For the text-containing cell, return its midpoint in [X, Y] coordinate format. 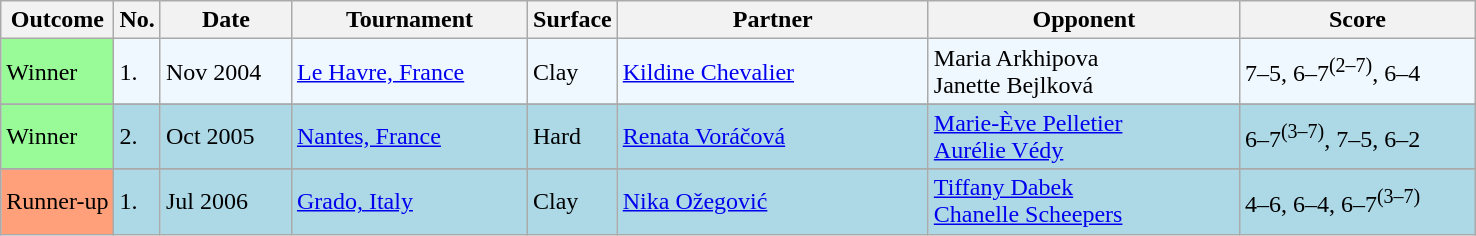
Outcome [58, 20]
7–5, 6–7(2–7), 6–4 [1357, 72]
Partner [772, 20]
4–6, 6–4, 6–7(3–7) [1357, 202]
Hard [573, 136]
Oct 2005 [226, 136]
Tournament [409, 20]
Kildine Chevalier [772, 72]
Le Havre, France [409, 72]
Nantes, France [409, 136]
No. [137, 20]
Grado, Italy [409, 202]
Opponent [1084, 20]
Marie-Ève Pelletier Aurélie Védy [1084, 136]
Jul 2006 [226, 202]
Score [1357, 20]
Surface [573, 20]
Nika Ožegović [772, 202]
Maria Arkhipova Janette Bejlková [1084, 72]
6–7(3–7), 7–5, 6–2 [1357, 136]
Renata Voráčová [772, 136]
Tiffany Dabek Chanelle Scheepers [1084, 202]
2. [137, 136]
Nov 2004 [226, 72]
Date [226, 20]
Runner-up [58, 202]
